Search for the cell housing the specified text and yield its (X, Y) center coordinate. 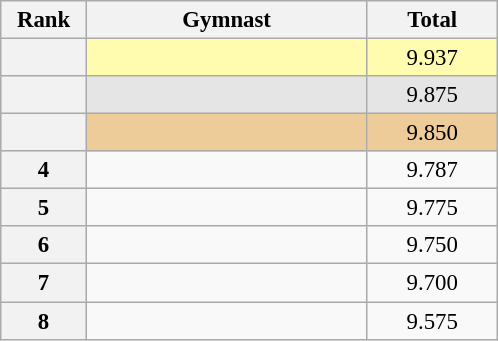
7 (44, 283)
9.850 (432, 133)
9.937 (432, 58)
4 (44, 170)
9.750 (432, 245)
5 (44, 208)
9.575 (432, 321)
8 (44, 321)
9.700 (432, 283)
6 (44, 245)
Rank (44, 20)
9.787 (432, 170)
Gymnast (226, 20)
Total (432, 20)
9.875 (432, 95)
9.775 (432, 208)
